Capture the cell that displays the provided text and extract its [x, y] central coordinate. 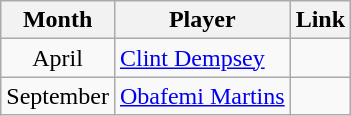
April [58, 58]
September [58, 96]
Player [202, 20]
Link [320, 20]
Month [58, 20]
Clint Dempsey [202, 58]
Obafemi Martins [202, 96]
